Pinpoint the cell where the given text exists, returning its [X, Y] midpoint coordinate. 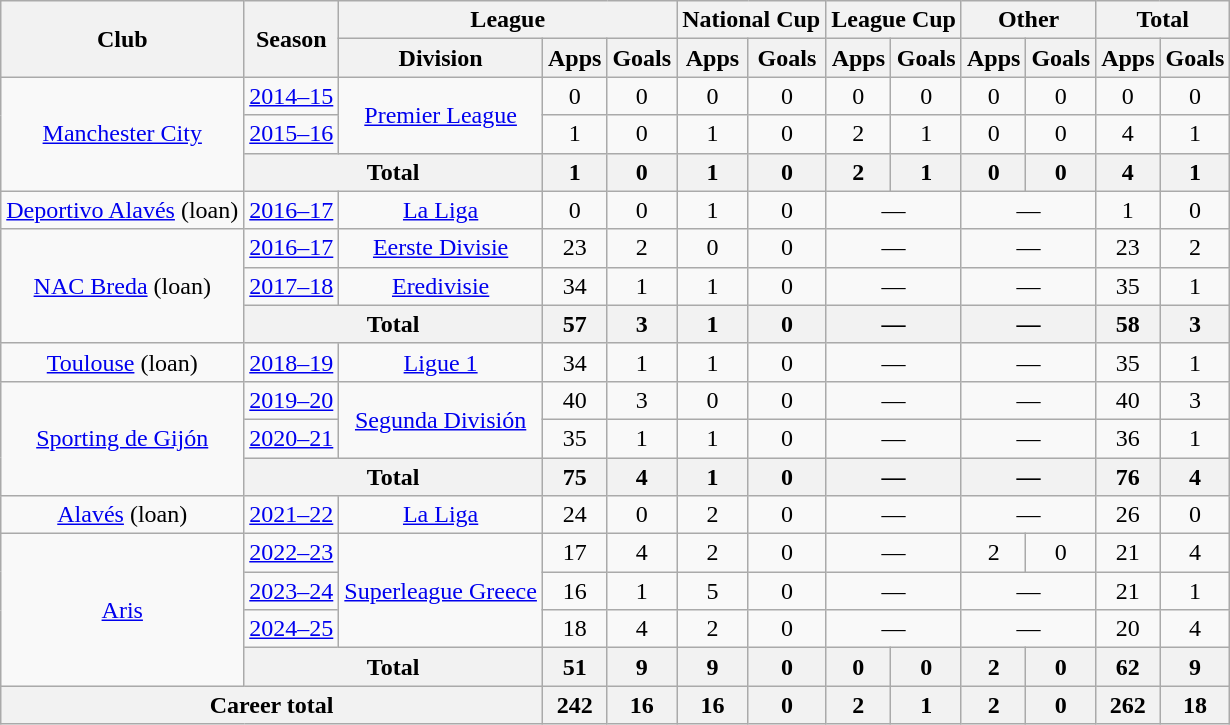
76 [1128, 477]
Ligue 1 [441, 362]
5 [713, 591]
62 [1128, 667]
Season [292, 39]
24 [574, 515]
2019–20 [292, 400]
242 [574, 705]
2022–23 [292, 553]
58 [1128, 324]
17 [574, 553]
2024–25 [292, 629]
NAC Breda (loan) [122, 286]
Superleague Greece [441, 591]
National Cup [752, 20]
Aris [122, 610]
League [508, 20]
36 [1128, 438]
Manchester City [122, 134]
Premier League [441, 115]
Eredivisie [441, 286]
2020–21 [292, 438]
51 [574, 667]
Toulouse (loan) [122, 362]
Club [122, 39]
Segunda División [441, 419]
Eerste Divisie [441, 248]
2015–16 [292, 134]
2023–24 [292, 591]
262 [1128, 705]
2018–19 [292, 362]
Career total [272, 705]
Deportivo Alavés (loan) [122, 210]
Sporting de Gijón [122, 438]
20 [1128, 629]
Alavés (loan) [122, 515]
Division [441, 58]
Other [1028, 20]
75 [574, 477]
26 [1128, 515]
57 [574, 324]
2021–22 [292, 515]
League Cup [894, 20]
2014–15 [292, 96]
2017–18 [292, 286]
